Search for the cell housing the specified text and yield its [x, y] center coordinate. 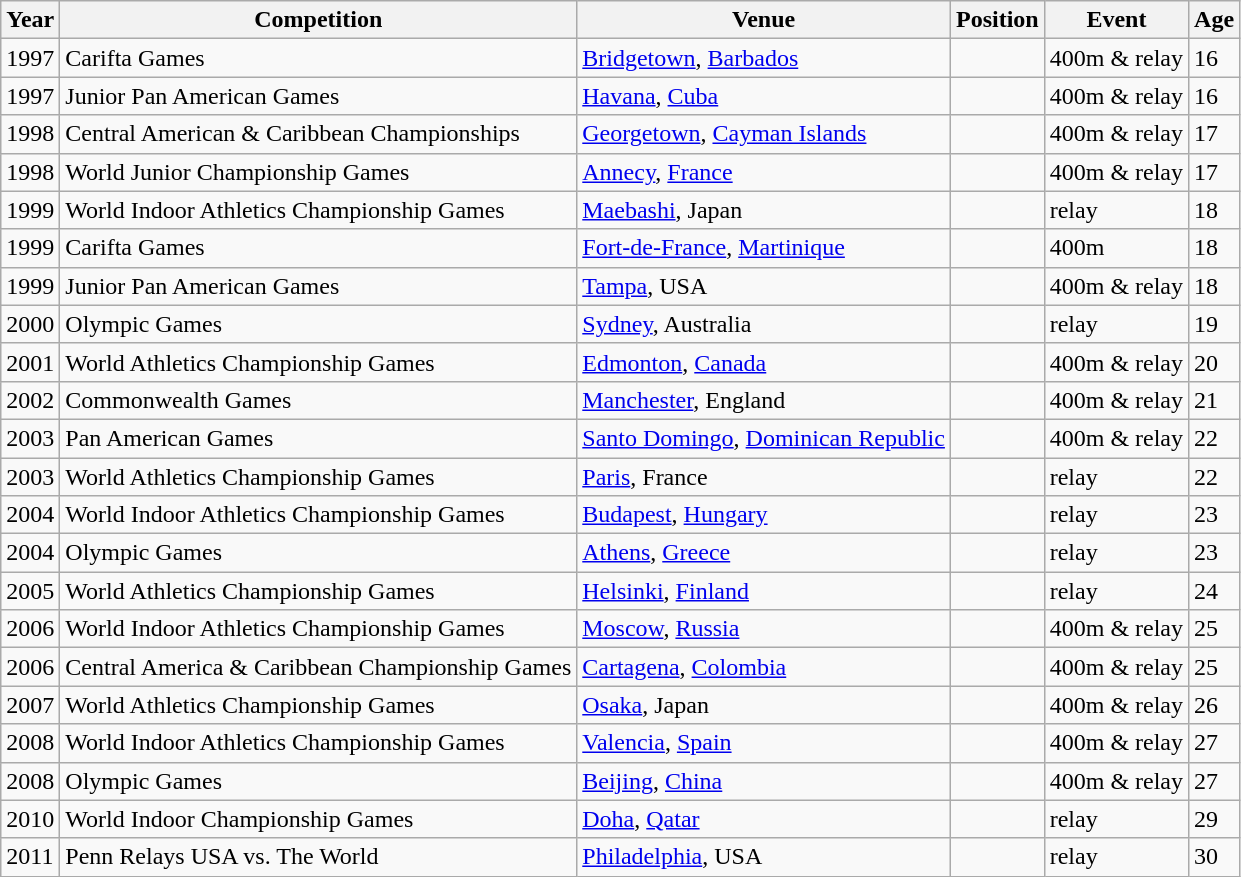
Beijing, China [764, 781]
20 [1214, 362]
Edmonton, Canada [764, 362]
Moscow, Russia [764, 629]
Budapest, Hungary [764, 515]
Osaka, Japan [764, 705]
Havana, Cuba [764, 96]
26 [1214, 705]
Georgetown, Cayman Islands [764, 134]
Fort-de-France, Martinique [764, 248]
2002 [30, 400]
Central America & Caribbean Championship Games [318, 667]
Sydney, Australia [764, 324]
Bridgetown, Barbados [764, 58]
Athens, Greece [764, 553]
2000 [30, 324]
Tampa, USA [764, 286]
30 [1214, 857]
World Indoor Championship Games [318, 819]
Cartagena, Colombia [764, 667]
Maebashi, Japan [764, 210]
2011 [30, 857]
Event [1116, 20]
Paris, France [764, 477]
29 [1214, 819]
Commonwealth Games [318, 400]
Philadelphia, USA [764, 857]
2001 [30, 362]
2005 [30, 591]
Pan American Games [318, 438]
Annecy, France [764, 172]
2007 [30, 705]
400m [1116, 248]
Valencia, Spain [764, 743]
21 [1214, 400]
Position [997, 20]
Doha, Qatar [764, 819]
19 [1214, 324]
Venue [764, 20]
Age [1214, 20]
2010 [30, 819]
World Junior Championship Games [318, 172]
Central American & Caribbean Championships [318, 134]
Competition [318, 20]
Penn Relays USA vs. The World [318, 857]
Year [30, 20]
Santo Domingo, Dominican Republic [764, 438]
24 [1214, 591]
Manchester, England [764, 400]
Helsinki, Finland [764, 591]
